Extract the [x, y] coordinate from the center of the cell holding the provided text.  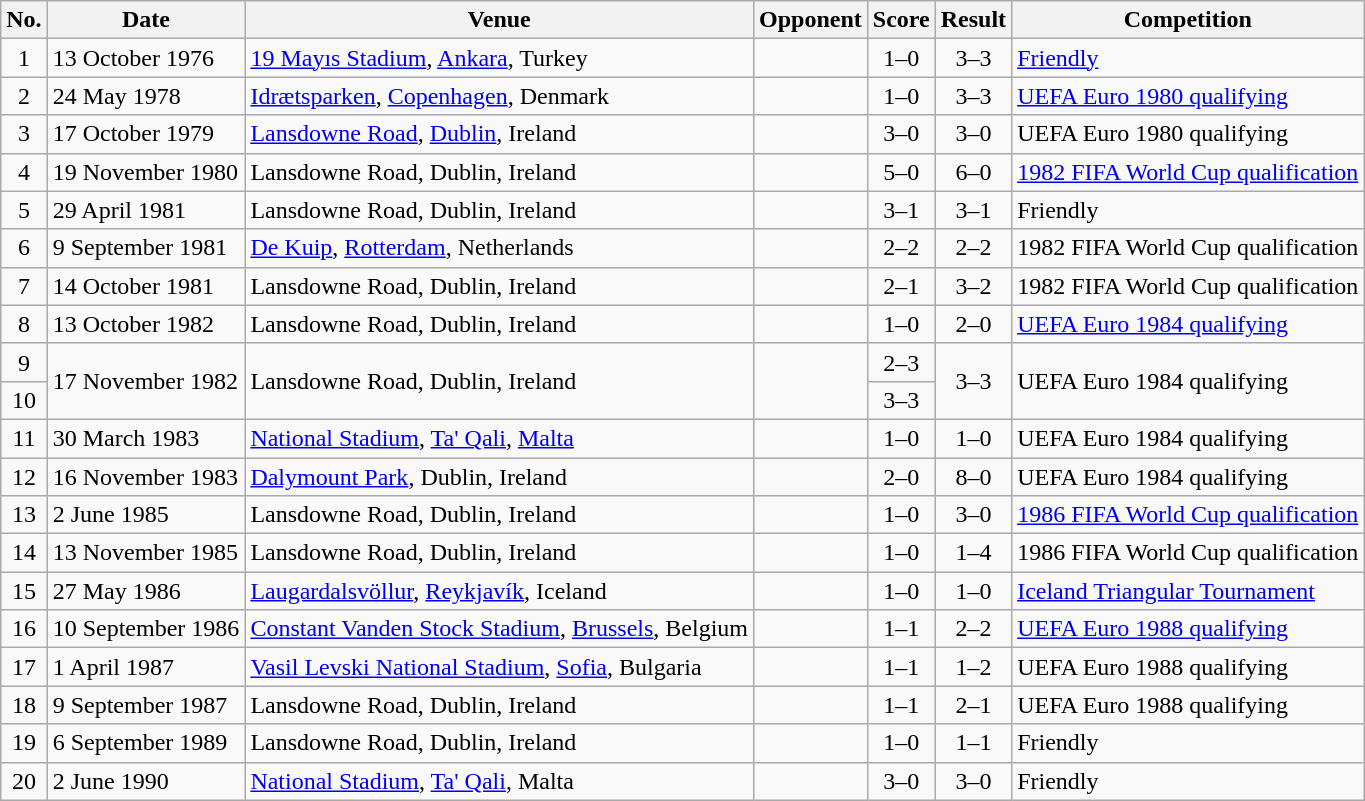
1 [24, 58]
9 September 1981 [146, 248]
11 [24, 438]
No. [24, 20]
16 [24, 629]
Idrætsparken, Copenhagen, Denmark [500, 96]
Competition [1188, 20]
Dalymount Park, Dublin, Ireland [500, 477]
6 [24, 248]
14 [24, 553]
3 [24, 134]
2 [24, 96]
Laugardalsvöllur, Reykjavík, Iceland [500, 591]
9 September 1987 [146, 705]
18 [24, 705]
2 June 1985 [146, 515]
De Kuip, Rotterdam, Netherlands [500, 248]
Date [146, 20]
17 November 1982 [146, 381]
6–0 [973, 172]
Vasil Levski National Stadium, Sofia, Bulgaria [500, 667]
12 [24, 477]
16 November 1983 [146, 477]
1–2 [973, 667]
4 [24, 172]
Opponent [810, 20]
7 [24, 286]
1 April 1987 [146, 667]
Score [901, 20]
3–2 [973, 286]
27 May 1986 [146, 591]
Result [973, 20]
Constant Vanden Stock Stadium, Brussels, Belgium [500, 629]
9 [24, 362]
2 June 1990 [146, 781]
13 November 1985 [146, 553]
13 October 1982 [146, 324]
10 September 1986 [146, 629]
19 [24, 743]
2–3 [901, 362]
Venue [500, 20]
15 [24, 591]
30 March 1983 [146, 438]
8–0 [973, 477]
6 September 1989 [146, 743]
10 [24, 400]
17 October 1979 [146, 134]
29 April 1981 [146, 210]
5 [24, 210]
14 October 1981 [146, 286]
19 Mayıs Stadium, Ankara, Turkey [500, 58]
19 November 1980 [146, 172]
20 [24, 781]
24 May 1978 [146, 96]
Iceland Triangular Tournament [1188, 591]
13 October 1976 [146, 58]
13 [24, 515]
1–4 [973, 553]
8 [24, 324]
5–0 [901, 172]
17 [24, 667]
